Output the (X, Y) coordinate of the center of the cell containing the given text.  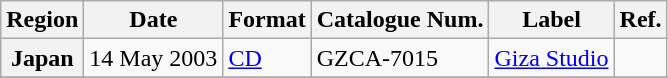
Giza Studio (552, 58)
Japan (42, 58)
14 May 2003 (154, 58)
CD (267, 58)
Catalogue Num. (400, 20)
Region (42, 20)
Ref. (640, 20)
GZCA-7015 (400, 58)
Format (267, 20)
Date (154, 20)
Label (552, 20)
